Return [X, Y] of the center of cell containing provided text 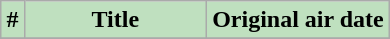
Title [116, 20]
# [12, 20]
Original air date [298, 20]
